Find where the given text appears and provide that cell's center as [x, y] coordinate. 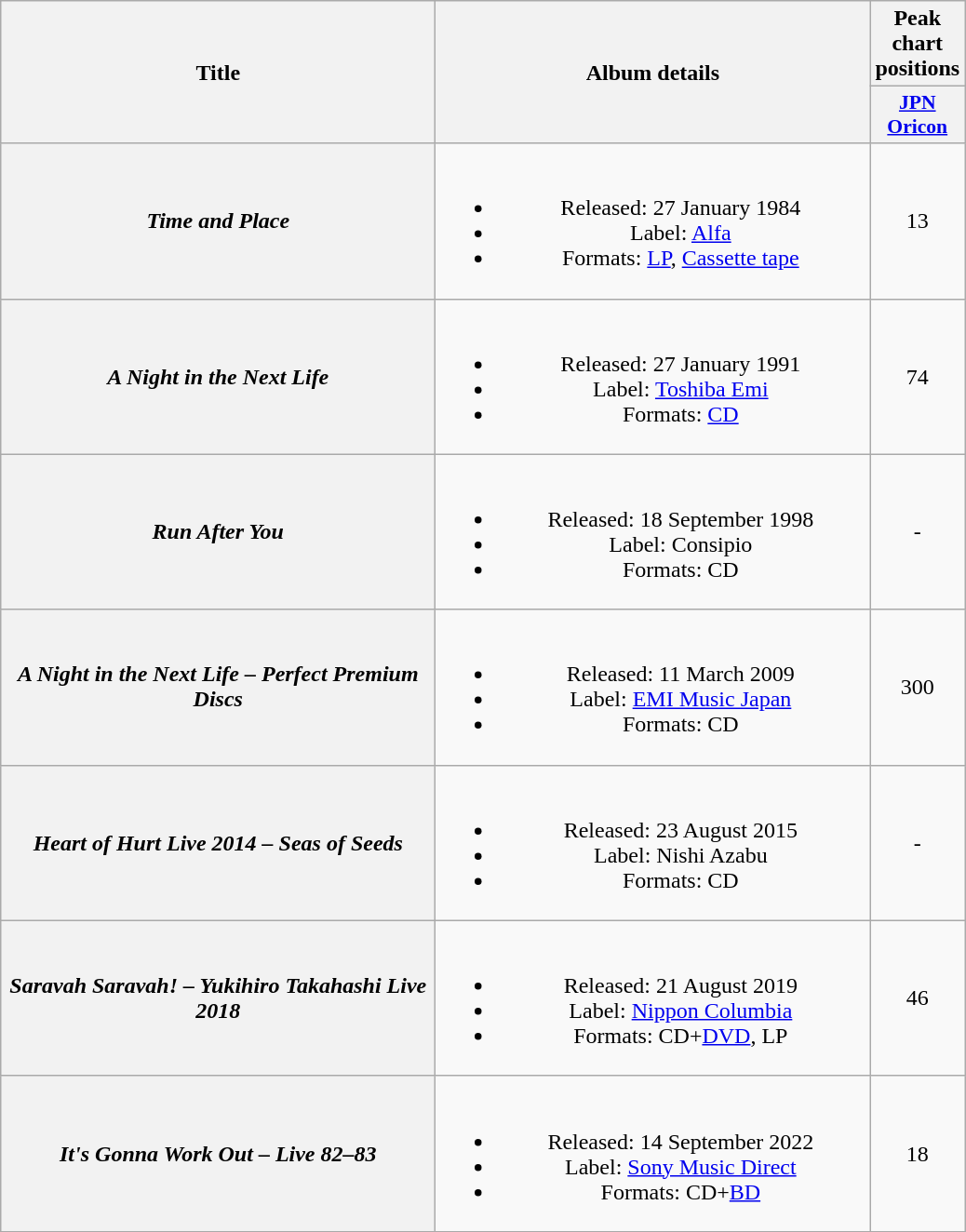
Album details [653, 73]
Peak chart positions [918, 44]
74 [918, 376]
A Night in the Next Life – Perfect Premium Discs [218, 687]
Released: 21 August 2019Label: Nippon ColumbiaFormats: CD+DVD, LP [653, 998]
A Night in the Next Life [218, 376]
Time and Place [218, 221]
18 [918, 1154]
13 [918, 221]
Title [218, 73]
46 [918, 998]
It's Gonna Work Out – Live 82–83 [218, 1154]
Released: 23 August 2015Label: Nishi AzabuFormats: CD [653, 843]
Released: 18 September 1998Label: ConsipioFormats: CD [653, 532]
Saravah Saravah! – Yukihiro Takahashi Live 2018 [218, 998]
JPNOricon [918, 115]
Released: 14 September 2022Label: Sony Music DirectFormats: CD+BD [653, 1154]
Released: 11 March 2009Label: EMI Music JapanFormats: CD [653, 687]
Heart of Hurt Live 2014 – Seas of Seeds [218, 843]
300 [918, 687]
Released: 27 January 1984Label: AlfaFormats: LP, Cassette tape [653, 221]
Released: 27 January 1991Label: Toshiba EmiFormats: CD [653, 376]
Run After You [218, 532]
